Determine the (X, Y) coordinate at the center of the cell enclosing the given text.  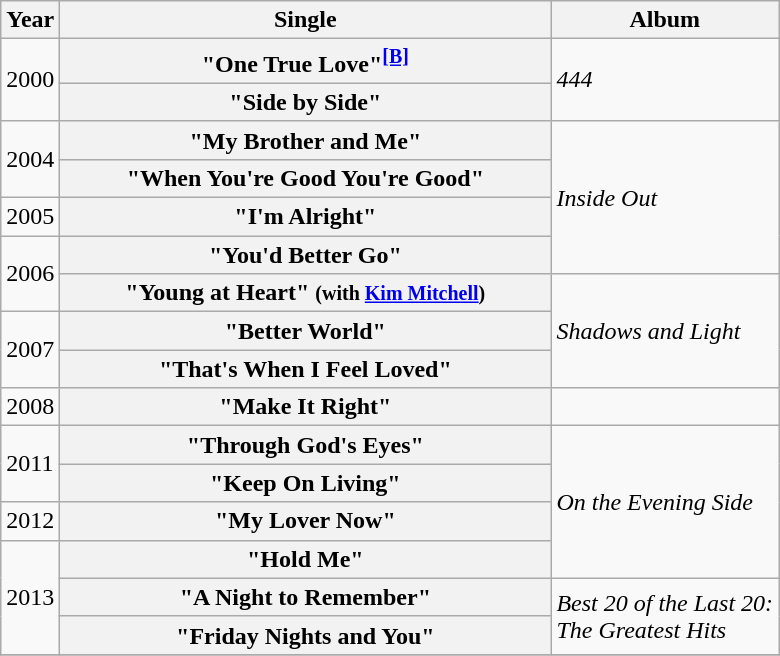
"When You're Good You're Good" (306, 178)
Inside Out (665, 197)
2004 (30, 159)
Best 20 of the Last 20:The Greatest Hits (665, 616)
"One True Love"[B] (306, 62)
"My Lover Now" (306, 521)
"Friday Nights and You" (306, 635)
"Better World" (306, 331)
2006 (30, 274)
On the Evening Side (665, 502)
"Through God's Eyes" (306, 445)
Year (30, 20)
2008 (30, 407)
"A Night to Remember" (306, 597)
Shadows and Light (665, 331)
2012 (30, 521)
2007 (30, 350)
"My Brother and Me" (306, 140)
"Make It Right" (306, 407)
"That's When I Feel Loved" (306, 369)
"Keep On Living" (306, 483)
2013 (30, 597)
Album (665, 20)
2005 (30, 217)
444 (665, 80)
Single (306, 20)
"You'd Better Go" (306, 255)
"Side by Side" (306, 102)
"Hold Me" (306, 559)
"Young at Heart" (with Kim Mitchell) (306, 293)
2011 (30, 464)
"I'm Alright" (306, 217)
2000 (30, 80)
